Output the [X, Y] coordinate of the center of the cell containing the given text.  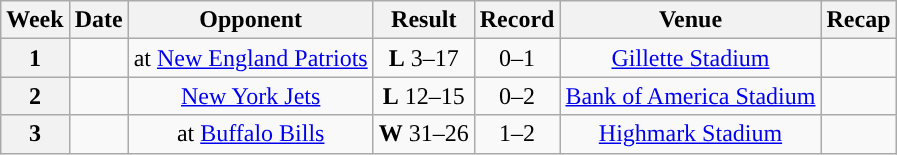
Highmark Stadium [690, 134]
1–2 [517, 134]
L 3–17 [424, 58]
1 [35, 58]
Bank of America Stadium [690, 96]
L 12–15 [424, 96]
0–1 [517, 58]
Opponent [250, 20]
Record [517, 20]
W 31–26 [424, 134]
Week [35, 20]
0–2 [517, 96]
Recap [858, 20]
New York Jets [250, 96]
Date [98, 20]
at New England Patriots [250, 58]
2 [35, 96]
Venue [690, 20]
Gillette Stadium [690, 58]
Result [424, 20]
3 [35, 134]
at Buffalo Bills [250, 134]
